Search for the cell housing the specified text and yield its [x, y] center coordinate. 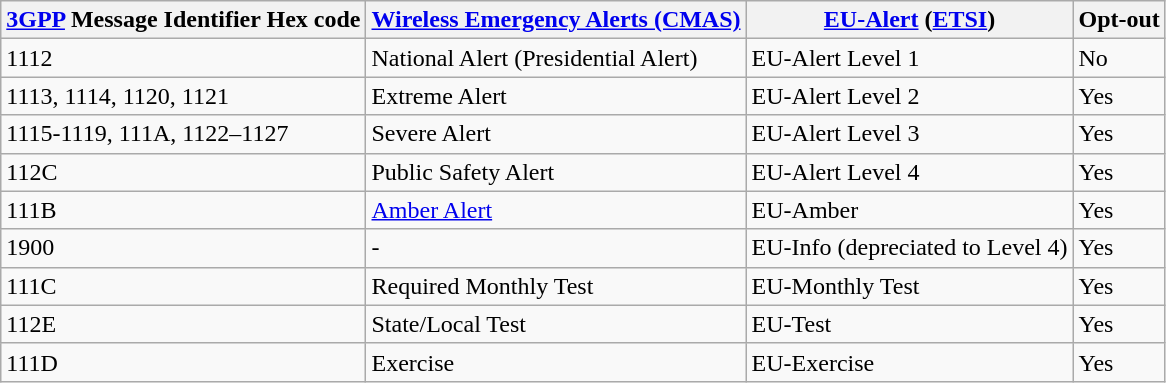
EU-Alert Level 4 [910, 172]
EU-Alert Level 3 [910, 134]
EU-Info (depreciated to Level 4) [910, 248]
EU-Exercise [910, 362]
Opt-out [1119, 20]
EU-Alert (ETSI) [910, 20]
111D [184, 362]
EU-Alert Level 2 [910, 96]
112C [184, 172]
No [1119, 58]
State/Local Test [556, 324]
3GPP Message Identifier Hex code [184, 20]
111C [184, 286]
EU-Test [910, 324]
1900 [184, 248]
Exercise [556, 362]
Wireless Emergency Alerts (CMAS) [556, 20]
Amber Alert [556, 210]
1113, 1114, 1120, 1121 [184, 96]
Extreme Alert [556, 96]
1115-1119, 111A, 1122–1127 [184, 134]
EU-Amber [910, 210]
Required Monthly Test [556, 286]
111B [184, 210]
EU-Monthly Test [910, 286]
Severe Alert [556, 134]
1112 [184, 58]
112E [184, 324]
- [556, 248]
Public Safety Alert [556, 172]
National Alert (Presidential Alert) [556, 58]
EU-Alert Level 1 [910, 58]
